From the cell containing the given text, extract its center point as [x, y] coordinate. 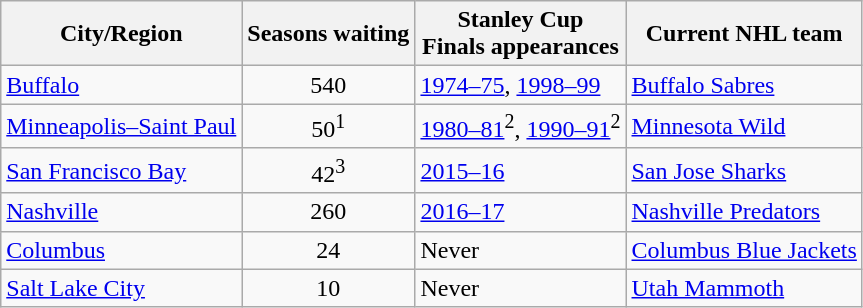
1980–812, 1990–912 [520, 126]
Seasons waiting [328, 34]
Buffalo Sabres [744, 85]
260 [328, 212]
10 [328, 288]
Columbus Blue Jackets [744, 250]
Stanley CupFinals appearances [520, 34]
423 [328, 170]
501 [328, 126]
San Jose Sharks [744, 170]
2016–17 [520, 212]
24 [328, 250]
Columbus [122, 250]
Utah Mammoth [744, 288]
Buffalo [122, 85]
Nashville Predators [744, 212]
Current NHL team [744, 34]
2015–16 [520, 170]
Nashville [122, 212]
Minneapolis–Saint Paul [122, 126]
540 [328, 85]
Minnesota Wild [744, 126]
City/Region [122, 34]
1974–75, 1998–99 [520, 85]
Salt Lake City [122, 288]
San Francisco Bay [122, 170]
